Output the [x, y] coordinate of the center of the cell containing the given text.  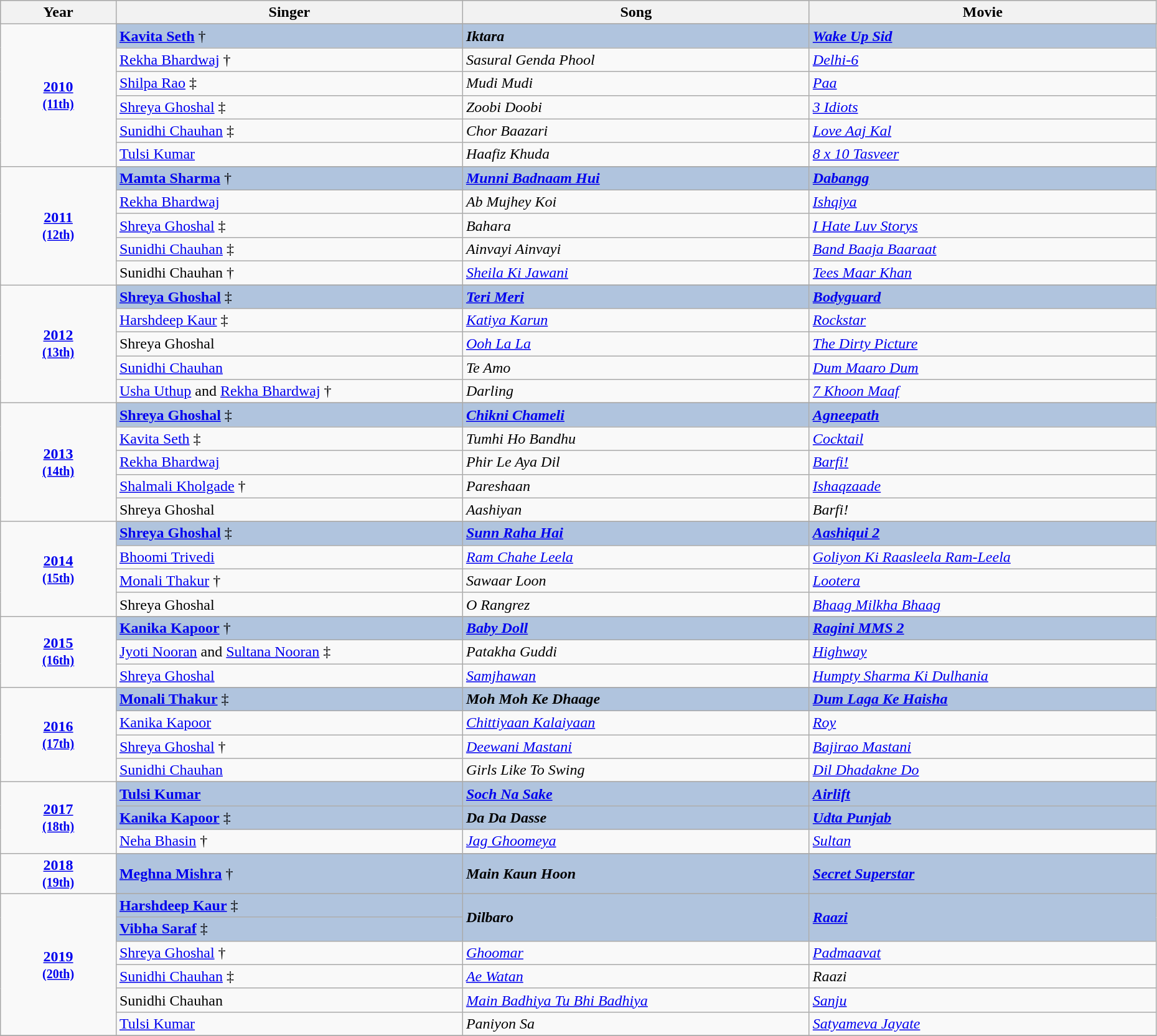
Ram Chahe Leela [636, 557]
Singer [289, 12]
Pareshaan [636, 486]
Mamta Sharma † [289, 178]
Ab Mujhey Koi [636, 202]
Monali Thakur † [289, 581]
Ragini MMS 2 [982, 628]
Bajirao Mastani [982, 747]
2012(13th) [59, 344]
7 Khoon Maaf [982, 391]
Ghoomar [636, 953]
Chor Baazari [636, 131]
2011(12th) [59, 225]
Sheila Ki Jawani [636, 273]
Kanika Kapoor ‡ [289, 818]
Sunn Raha Hai [636, 533]
Haafiz Khuda [636, 154]
Monali Thakur ‡ [289, 699]
Usha Uthup and Rekha Bhardwaj † [289, 391]
2015(16th) [59, 651]
Kanika Kapoor [289, 723]
Kavita Seth ‡ [289, 439]
Roy [982, 723]
Vibha Saraf ‡ [289, 929]
Munni Badnaam Hui [636, 178]
Chikni Chameli [636, 415]
Paniyon Sa [636, 1024]
Moh Moh Ke Dhaage [636, 699]
Band Baaja Baaraat [982, 249]
8 x 10 Tasveer [982, 154]
Ishqiya [982, 202]
Year [59, 12]
Teri Meri [636, 297]
Paa [982, 83]
Zoobi Doobi [636, 107]
Dilbaro [636, 917]
2016(17th) [59, 735]
Sasural Genda Phool [636, 60]
Sawaar Loon [636, 581]
Katiya Karun [636, 320]
Ooh La La [636, 344]
Bahara [636, 225]
Secret Superstar [982, 874]
Tumhi Ho Bandhu [636, 439]
Ainvayi Ainvayi [636, 249]
Dum Maaro Dum [982, 368]
Darling [636, 391]
Main Badhiya Tu Bhi Badhiya [636, 1000]
Soch Na Sake [636, 794]
Patakha Guddi [636, 651]
Highway [982, 651]
Sultan [982, 841]
2018(19th) [59, 874]
Love Aaj Kal [982, 131]
2010(11th) [59, 95]
Dum Laga Ke Haisha [982, 699]
Samjhawan [636, 675]
2013(14th) [59, 462]
Bodyguard [982, 297]
Da Da Dasse [636, 818]
Cocktail [982, 439]
Movie [982, 12]
Wake Up Sid [982, 36]
Song [636, 12]
Main Kaun Hoon [636, 874]
Rekha Bhardwaj † [289, 60]
Tees Maar Khan [982, 273]
The Dirty Picture [982, 344]
Padmaavat [982, 953]
Deewani Mastani [636, 747]
Jag Ghoomeya [636, 841]
Te Amo [636, 368]
O Rangrez [636, 604]
Jyoti Nooran and Sultana Nooran ‡ [289, 651]
Lootera [982, 581]
I Hate Luv Storys [982, 225]
Airlift [982, 794]
Kanika Kapoor † [289, 628]
Mudi Mudi [636, 83]
Kavita Seth † [289, 36]
Udta Punjab [982, 818]
Rockstar [982, 320]
2019(20th) [59, 964]
3 Idiots [982, 107]
2014(15th) [59, 569]
Meghna Mishra † [289, 874]
Satyameva Jayate [982, 1024]
Bhaag Milkha Bhaag [982, 604]
Bhoomi Trivedi [289, 557]
Dil Dhadakne Do [982, 770]
Girls Like To Swing [636, 770]
Chittiyaan Kalaiyaan [636, 723]
Neha Bhasin † [289, 841]
Humpty Sharma Ki Dulhania [982, 675]
Sanju [982, 1000]
Agneepath [982, 415]
Baby Doll [636, 628]
Dabangg [982, 178]
Shalmali Kholgade † [289, 486]
Delhi-6 [982, 60]
Ishaqzaade [982, 486]
Ae Watan [636, 976]
2017(18th) [59, 818]
Shilpa Rao ‡ [289, 83]
Aashiyan [636, 510]
Aashiqui 2 [982, 533]
Sunidhi Chauhan † [289, 273]
Phir Le Aya Dil [636, 462]
Goliyon Ki Raasleela Ram-Leela [982, 557]
Iktara [636, 36]
